Pinpoint the cell where the given text exists, returning its [x, y] midpoint coordinate. 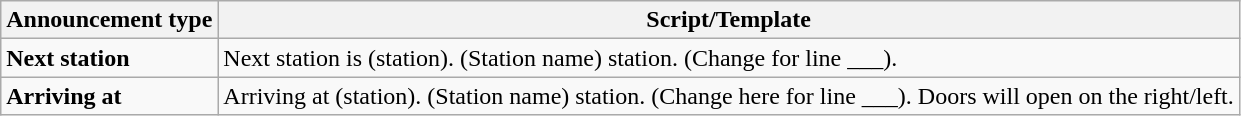
Arriving at [110, 96]
Next station [110, 58]
Script/Template [729, 20]
Announcement type [110, 20]
Next station is (station). (Station name) station. (Change for line ___). [729, 58]
Arriving at (station). (Station name) station. (Change here for line ___). Doors will open on the right/left. [729, 96]
